Search for the cell housing the specified text and yield its [X, Y] center coordinate. 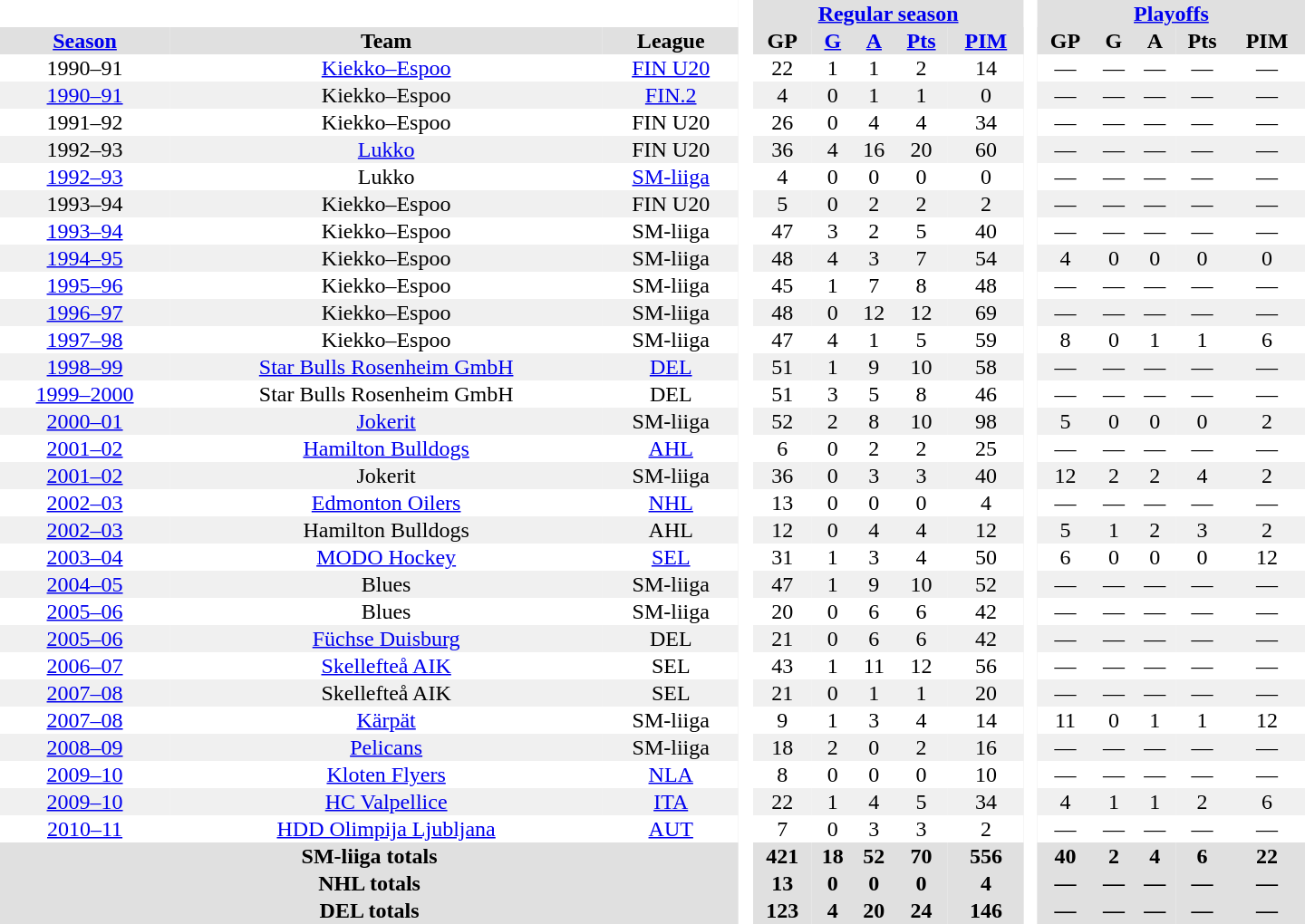
Season [85, 41]
Kloten Flyers [386, 775]
46 [986, 394]
60 [986, 149]
AUT [671, 829]
MODO Hockey [386, 557]
NLA [671, 775]
43 [782, 666]
2004–05 [85, 584]
1999–2000 [85, 394]
50 [986, 557]
2010–11 [85, 829]
Edmonton Oilers [386, 503]
59 [986, 340]
1995–96 [85, 285]
1994–95 [85, 258]
58 [986, 367]
421 [782, 856]
Pelicans [386, 747]
1991–92 [85, 122]
146 [986, 910]
ITA [671, 802]
HDD Olimpija Ljubljana [386, 829]
NHL [671, 503]
98 [986, 421]
League [671, 41]
Regular season [888, 14]
2003–04 [85, 557]
45 [782, 285]
Playoffs [1171, 14]
FIN.2 [671, 95]
56 [986, 666]
54 [986, 258]
DEL totals [370, 910]
26 [782, 122]
SM-liiga totals [370, 856]
24 [921, 910]
NHL totals [370, 883]
70 [921, 856]
25 [986, 448]
Team [386, 41]
556 [986, 856]
69 [986, 313]
1996–97 [85, 313]
1997–98 [85, 340]
123 [782, 910]
Kärpät [386, 720]
1998–99 [85, 367]
31 [782, 557]
2008–09 [85, 747]
Füchse Duisburg [386, 639]
HC Valpellice [386, 802]
2006–07 [85, 666]
2000–01 [85, 421]
